Search for the cell housing the specified text and yield its (x, y) center coordinate. 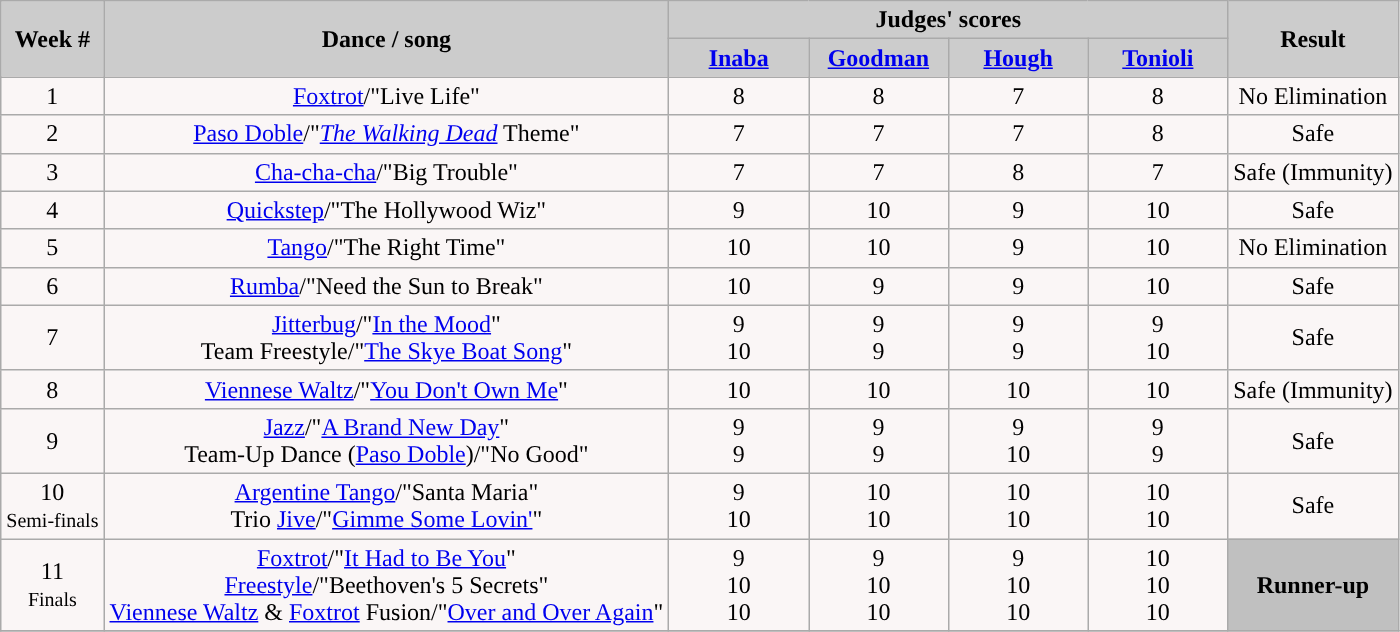
11Finals (52, 584)
Result (1313, 39)
Foxtrot/"It Had to Be You"Freestyle/"Beethoven's 5 Secrets"Viennese Waltz & Foxtrot Fusion/"Over and Over Again" (386, 584)
Dance / song (386, 39)
Quickstep/"The Hollywood Wiz" (386, 210)
Viennese Waltz/"You Don't Own Me" (386, 389)
Foxtrot/"Live Life" (386, 96)
Hough (1018, 58)
1 (52, 96)
6 (52, 286)
Jazz/"A Brand New Day"Team-Up Dance (Paso Doble)/"No Good" (386, 440)
10Semi-finals (52, 506)
2 (52, 134)
Week # (52, 39)
Goodman (879, 58)
Paso Doble/"The Walking Dead Theme" (386, 134)
Jitterbug/"In the Mood"Team Freestyle/"The Skye Boat Song" (386, 338)
Argentine Tango/"Santa Maria"Trio Jive/"Gimme Some Lovin'" (386, 506)
4 (52, 210)
Judges' scores (948, 20)
101010 (1158, 584)
Rumba/"Need the Sun to Break" (386, 286)
Tonioli (1158, 58)
Cha-cha-cha/"Big Trouble" (386, 172)
5 (52, 248)
Inaba (739, 58)
Runner-up (1313, 584)
Tango/"The Right Time" (386, 248)
3 (52, 172)
